Pinpoint the cell where the given text exists, returning its [x, y] midpoint coordinate. 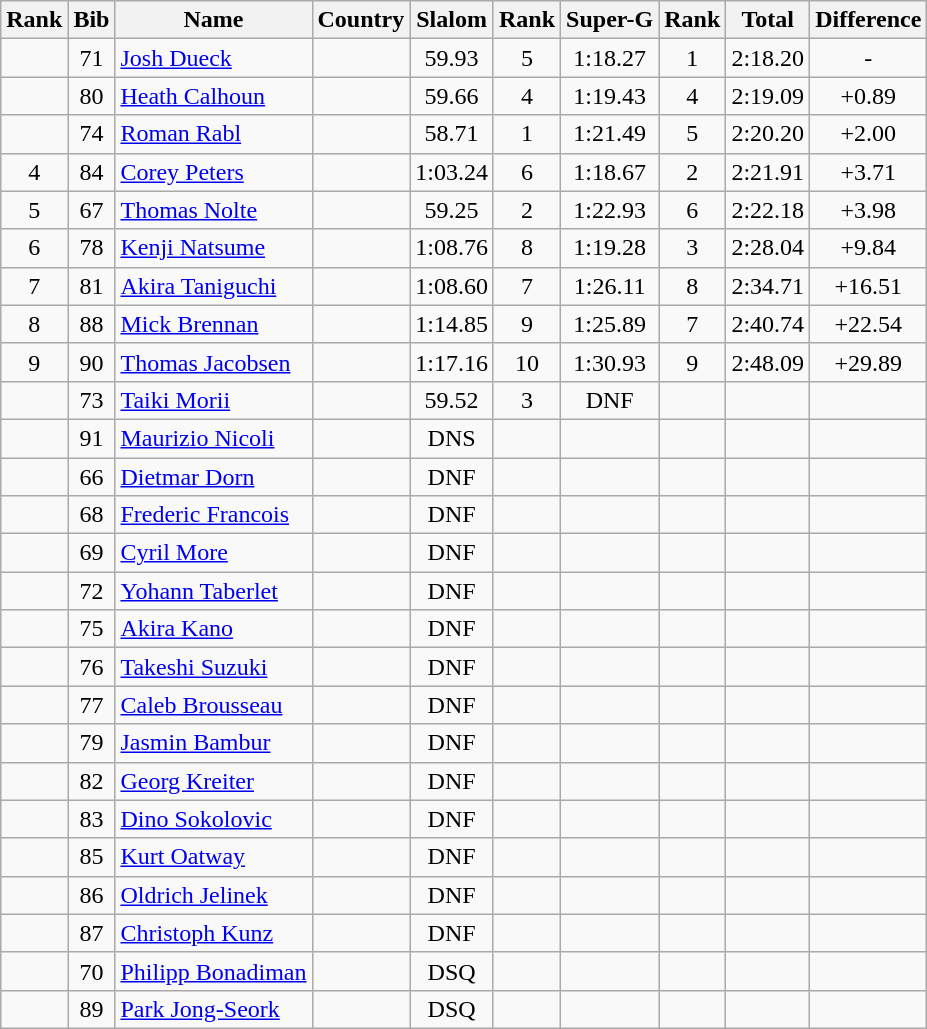
2:19.09 [768, 96]
1:30.93 [610, 362]
2:18.20 [768, 58]
Akira Taniguchi [214, 286]
59.25 [452, 210]
+0.89 [868, 96]
Georg Kreiter [214, 781]
1:26.11 [610, 286]
Frederic Francois [214, 515]
1:25.89 [610, 324]
1:14.85 [452, 324]
+3.71 [868, 172]
59.66 [452, 96]
1:18.27 [610, 58]
1:17.16 [452, 362]
Akira Kano [214, 629]
Takeshi Suzuki [214, 667]
2:40.74 [768, 324]
Maurizio Nicoli [214, 438]
66 [92, 477]
77 [92, 705]
Thomas Jacobsen [214, 362]
2:28.04 [768, 248]
10 [526, 362]
2:22.18 [768, 210]
1:22.93 [610, 210]
78 [92, 248]
+9.84 [868, 248]
1:08.76 [452, 248]
Total [768, 20]
Heath Calhoun [214, 96]
- [868, 58]
73 [92, 400]
+29.89 [868, 362]
DNS [452, 438]
76 [92, 667]
1:08.60 [452, 286]
+22.54 [868, 324]
+3.98 [868, 210]
Oldrich Jelinek [214, 895]
Country [361, 20]
Kenji Natsume [214, 248]
79 [92, 743]
2:34.71 [768, 286]
72 [92, 591]
Thomas Nolte [214, 210]
2:48.09 [768, 362]
59.52 [452, 400]
Christoph Kunz [214, 933]
Jasmin Bambur [214, 743]
83 [92, 819]
68 [92, 515]
Mick Brennan [214, 324]
1:18.67 [610, 172]
71 [92, 58]
58.71 [452, 134]
Philipp Bonadiman [214, 971]
Slalom [452, 20]
69 [92, 553]
Roman Rabl [214, 134]
Difference [868, 20]
+2.00 [868, 134]
2:21.91 [768, 172]
Taiki Morii [214, 400]
Dino Sokolovic [214, 819]
70 [92, 971]
86 [92, 895]
84 [92, 172]
91 [92, 438]
74 [92, 134]
Kurt Oatway [214, 857]
Josh Dueck [214, 58]
67 [92, 210]
89 [92, 1009]
80 [92, 96]
85 [92, 857]
Cyril More [214, 553]
Super-G [610, 20]
Caleb Brousseau [214, 705]
1:03.24 [452, 172]
2:20.20 [768, 134]
+16.51 [868, 286]
1:19.43 [610, 96]
59.93 [452, 58]
Bib [92, 20]
82 [92, 781]
Corey Peters [214, 172]
Name [214, 20]
81 [92, 286]
Park Jong-Seork [214, 1009]
1:19.28 [610, 248]
Dietmar Dorn [214, 477]
75 [92, 629]
88 [92, 324]
90 [92, 362]
87 [92, 933]
Yohann Taberlet [214, 591]
1:21.49 [610, 134]
